Locate the cell with the specified text and output its [x, y] center coordinate. 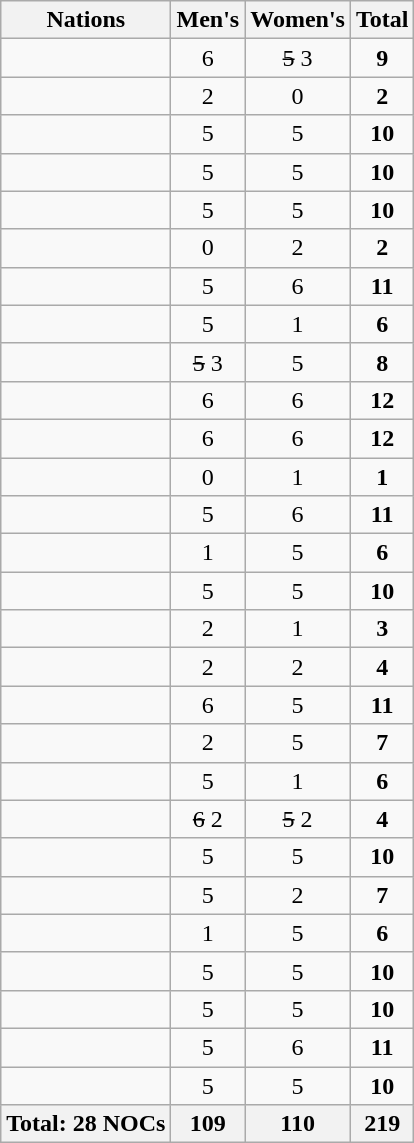
Nations [86, 20]
110 [298, 1124]
Total [382, 20]
219 [382, 1124]
9 [382, 58]
6 2 [208, 819]
Women's [298, 20]
109 [208, 1124]
Men's [208, 20]
Total: 28 NOCs [86, 1124]
3 [382, 629]
8 [382, 362]
5 2 [298, 819]
